From the cell containing the given text, extract its center point as (X, Y) coordinate. 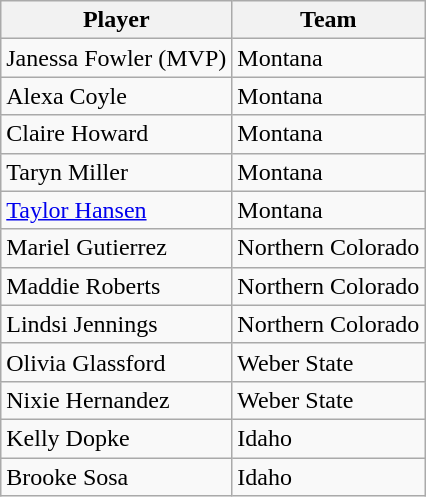
Claire Howard (116, 134)
Maddie Roberts (116, 286)
Taylor Hansen (116, 210)
Kelly Dopke (116, 438)
Brooke Sosa (116, 477)
Olivia Glassford (116, 362)
Player (116, 20)
Lindsi Jennings (116, 324)
Alexa Coyle (116, 96)
Mariel Gutierrez (116, 248)
Taryn Miller (116, 172)
Janessa Fowler (MVP) (116, 58)
Team (328, 20)
Nixie Hernandez (116, 400)
